Return the [X, Y] coordinate for the center point of the cell that contains the specified text.  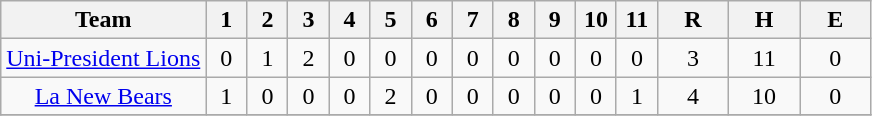
La New Bears [104, 96]
Team [104, 20]
6 [432, 20]
H [764, 20]
8 [514, 20]
7 [472, 20]
Uni-President Lions [104, 58]
9 [554, 20]
E [836, 20]
5 [390, 20]
R [692, 20]
